Return (x, y) of the center of cell containing provided text 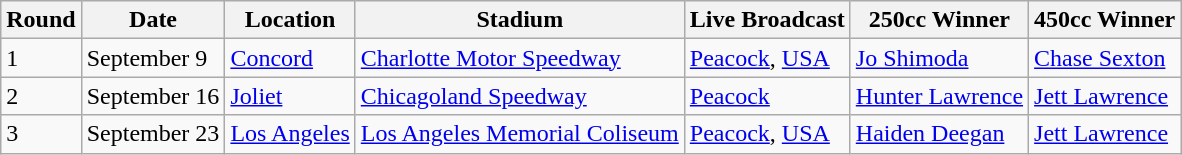
3 (41, 134)
Hunter Lawrence (939, 96)
Jo Shimoda (939, 58)
Chicagoland Speedway (520, 96)
Los Angeles Memorial Coliseum (520, 134)
Live Broadcast (767, 20)
September 16 (153, 96)
September 9 (153, 58)
1 (41, 58)
September 23 (153, 134)
Date (153, 20)
2 (41, 96)
Los Angeles (290, 134)
450cc Winner (1105, 20)
Round (41, 20)
250cc Winner (939, 20)
Location (290, 20)
Chase Sexton (1105, 58)
Peacock (767, 96)
Concord (290, 58)
Stadium (520, 20)
Joliet (290, 96)
Haiden Deegan (939, 134)
Charlotte Motor Speedway (520, 58)
